For the text-containing cell, return its midpoint in (x, y) coordinate format. 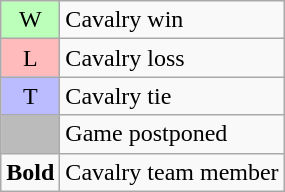
Cavalry win (172, 20)
Bold (30, 172)
T (30, 96)
W (30, 20)
L (30, 58)
Game postponed (172, 134)
Cavalry tie (172, 96)
Cavalry team member (172, 172)
Cavalry loss (172, 58)
